Return (X, Y) of the center of cell containing provided text 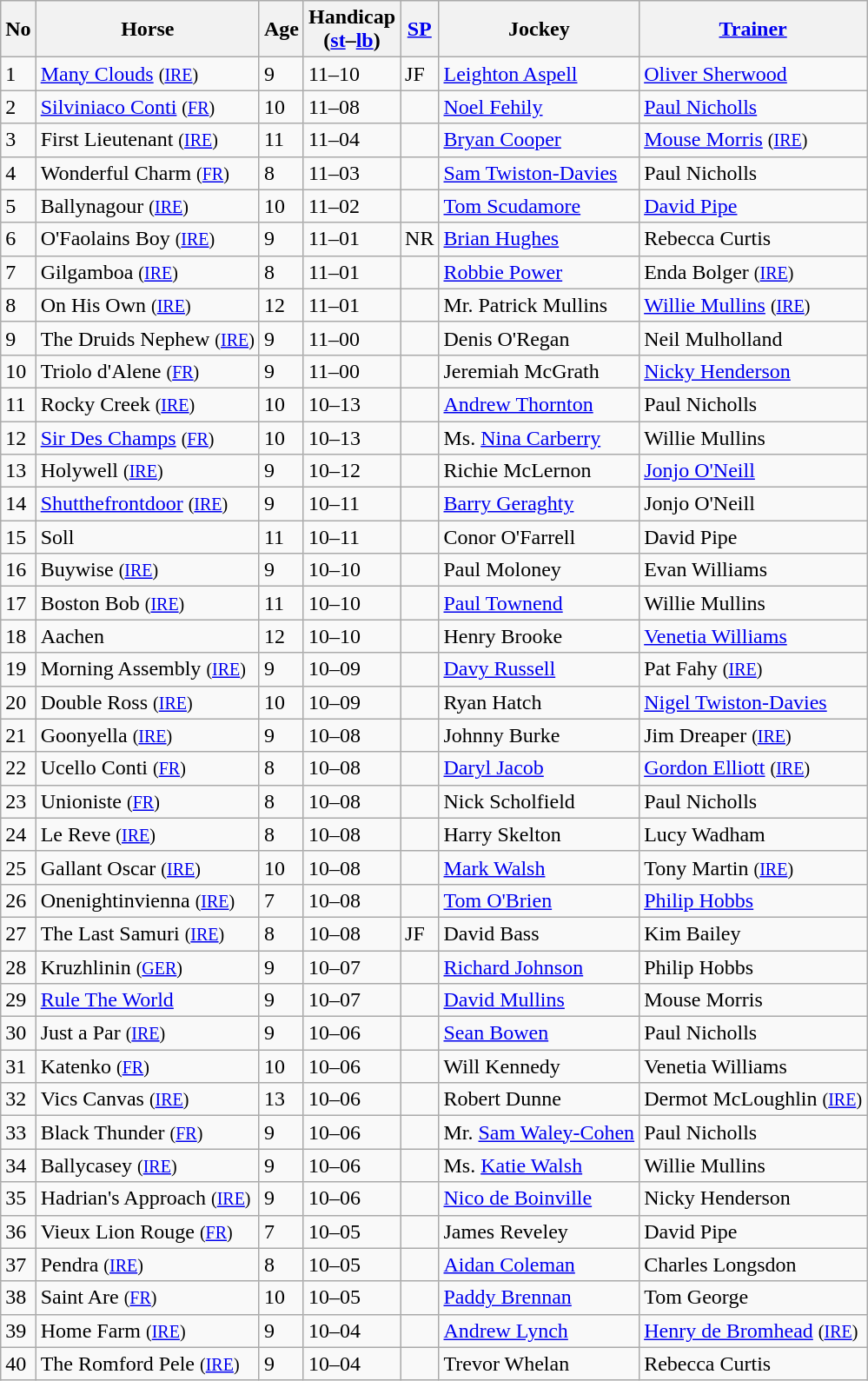
Rule The World (148, 1000)
19 (18, 669)
Aachen (148, 636)
Vieux Lion Rouge (FR) (148, 1232)
Sean Bowen (539, 1033)
2 (18, 107)
21 (18, 735)
Saint Are (FR) (148, 1298)
Trevor Whelan (539, 1364)
Davy Russell (539, 669)
Morning Assembly (IRE) (148, 669)
Age (282, 30)
Bryan Cooper (539, 140)
On His Own (IRE) (148, 305)
Conor O'Farrell (539, 537)
Tom George (753, 1298)
Paul Townend (539, 603)
Ballynagour (IRE) (148, 206)
34 (18, 1165)
32 (18, 1099)
22 (18, 768)
1 (18, 74)
O'Faolains Boy (IRE) (148, 239)
The Druids Nephew (IRE) (148, 338)
Neil Mulholland (753, 338)
30 (18, 1033)
23 (18, 801)
Noel Fehily (539, 107)
Charles Longsdon (753, 1265)
Pat Fahy (IRE) (753, 669)
11–04 (351, 140)
Le Reve (IRE) (148, 834)
Black Thunder (FR) (148, 1132)
27 (18, 933)
Gordon Elliott (IRE) (753, 768)
The Romford Pele (IRE) (148, 1364)
Vics Canvas (IRE) (148, 1099)
Barry Geraghty (539, 504)
18 (18, 636)
Enda Bolger (IRE) (753, 272)
20 (18, 702)
Buywise (IRE) (148, 570)
Richie McLernon (539, 471)
29 (18, 1000)
Richard Johnson (539, 967)
Nick Scholfield (539, 801)
Silviniaco Conti (FR) (148, 107)
Tom O'Brien (539, 900)
Boston Bob (IRE) (148, 603)
Rocky Creek (IRE) (148, 404)
Soll (148, 537)
James Reveley (539, 1232)
Holywell (IRE) (148, 471)
Leighton Aspell (539, 74)
Nico de Boinville (539, 1198)
Katenko (FR) (148, 1066)
Gilgamboa (IRE) (148, 272)
Sam Twiston-Davies (539, 173)
Triolo d'Alene (FR) (148, 371)
Wonderful Charm (FR) (148, 173)
10–12 (351, 471)
Kruzhlinin (GER) (148, 967)
Daryl Jacob (539, 768)
11–08 (351, 107)
Trainer (753, 30)
Horse (148, 30)
Mouse Morris (753, 1000)
Nigel Twiston-Davies (753, 702)
First Lieutenant (IRE) (148, 140)
David Mullins (539, 1000)
Brian Hughes (539, 239)
Goonyella (IRE) (148, 735)
Robert Dunne (539, 1099)
David Bass (539, 933)
Ms. Katie Walsh (539, 1165)
Ballycasey (IRE) (148, 1165)
11–02 (351, 206)
Henry Brooke (539, 636)
Hadrian's Approach (IRE) (148, 1198)
4 (18, 173)
Andrew Thornton (539, 404)
Mr. Patrick Mullins (539, 305)
39 (18, 1331)
11–10 (351, 74)
Onenightinvienna (IRE) (148, 900)
Just a Par (IRE) (148, 1033)
Oliver Sherwood (753, 74)
Shutthefrontdoor (IRE) (148, 504)
Home Farm (IRE) (148, 1331)
Ms. Nina Carberry (539, 437)
Paddy Brennan (539, 1298)
24 (18, 834)
15 (18, 537)
Pendra (IRE) (148, 1265)
Jockey (539, 30)
Mr. Sam Waley-Cohen (539, 1132)
Mouse Morris (IRE) (753, 140)
Sir Des Champs (FR) (148, 437)
28 (18, 967)
14 (18, 504)
25 (18, 867)
11–03 (351, 173)
Dermot McLoughlin (IRE) (753, 1099)
17 (18, 603)
Denis O'Regan (539, 338)
No (18, 30)
33 (18, 1132)
Tom Scudamore (539, 206)
36 (18, 1232)
Gallant Oscar (IRE) (148, 867)
38 (18, 1298)
NR (420, 239)
6 (18, 239)
Unioniste (FR) (148, 801)
Many Clouds (IRE) (148, 74)
The Last Samuri (IRE) (148, 933)
Andrew Lynch (539, 1331)
Lucy Wadham (753, 834)
Evan Williams (753, 570)
16 (18, 570)
Harry Skelton (539, 834)
Ryan Hatch (539, 702)
5 (18, 206)
31 (18, 1066)
Will Kennedy (539, 1066)
3 (18, 140)
Jeremiah McGrath (539, 371)
40 (18, 1364)
Mark Walsh (539, 867)
35 (18, 1198)
26 (18, 900)
Jim Dreaper (IRE) (753, 735)
Handicap(st–lb) (351, 30)
SP (420, 30)
Willie Mullins (IRE) (753, 305)
Double Ross (IRE) (148, 702)
Henry de Bromhead (IRE) (753, 1331)
Paul Moloney (539, 570)
Johnny Burke (539, 735)
Robbie Power (539, 272)
Tony Martin (IRE) (753, 867)
Aidan Coleman (539, 1265)
Ucello Conti (FR) (148, 768)
37 (18, 1265)
Kim Bailey (753, 933)
